Identify which cell holds the provided text, then report its [X, Y] central coordinate. 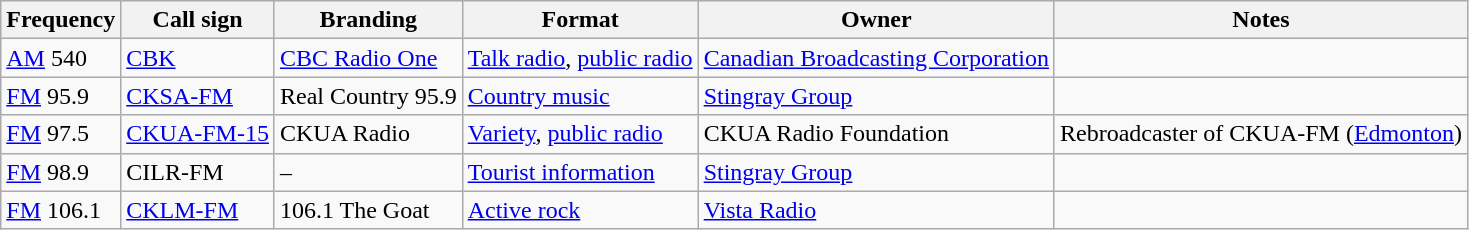
Frequency [61, 20]
Rebroadcaster of CKUA-FM (Edmonton) [1260, 134]
Call sign [198, 20]
CKUA Radio [368, 134]
FM 97.5 [61, 134]
Country music [580, 96]
Canadian Broadcasting Corporation [876, 58]
Real Country 95.9 [368, 96]
CBK [198, 58]
Notes [1260, 20]
FM 106.1 [61, 210]
AM 540 [61, 58]
Talk radio, public radio [580, 58]
Vista Radio [876, 210]
Format [580, 20]
CILR-FM [198, 172]
Owner [876, 20]
CKUA-FM-15 [198, 134]
Tourist information [580, 172]
CKLM-FM [198, 210]
FM 95.9 [61, 96]
FM 98.9 [61, 172]
CKUA Radio Foundation [876, 134]
– [368, 172]
CBC Radio One [368, 58]
Active rock [580, 210]
Branding [368, 20]
Variety, public radio [580, 134]
106.1 The Goat [368, 210]
CKSA-FM [198, 96]
